Detect which cell encompasses the target text, then output its (x, y) center coordinate. 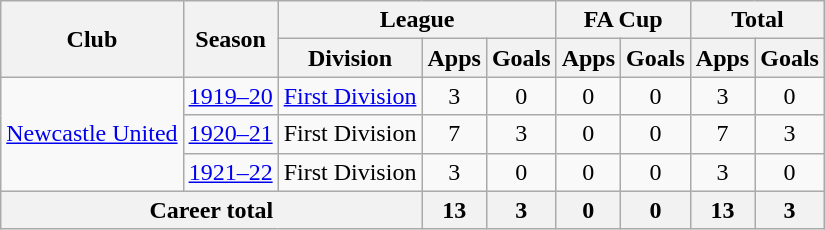
Newcastle United (92, 134)
Career total (212, 210)
Division (350, 58)
Club (92, 39)
1919–20 (230, 96)
1921–22 (230, 172)
Total (757, 20)
Season (230, 39)
League (417, 20)
1920–21 (230, 134)
FA Cup (623, 20)
